Return the [X, Y] coordinate for the center point of the cell that contains the specified text.  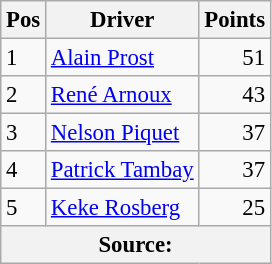
Keke Rosberg [122, 208]
Driver [122, 20]
43 [234, 95]
51 [234, 58]
Patrick Tambay [122, 170]
Source: [136, 245]
Alain Prost [122, 58]
Points [234, 20]
5 [24, 208]
René Arnoux [122, 95]
Pos [24, 20]
3 [24, 133]
Nelson Piquet [122, 133]
2 [24, 95]
4 [24, 170]
25 [234, 208]
1 [24, 58]
